Provide the (x, y) coordinate of the cell's center where the given text is located.  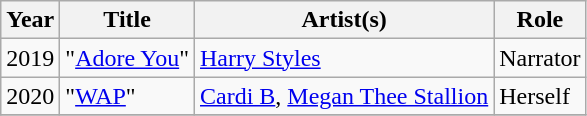
2020 (30, 96)
2019 (30, 58)
Role (540, 20)
Harry Styles (344, 58)
Herself (540, 96)
Artist(s) (344, 20)
Cardi B, Megan Thee Stallion (344, 96)
"WAP" (128, 96)
Narrator (540, 58)
"Adore You" (128, 58)
Year (30, 20)
Title (128, 20)
